For the text-containing cell, return its midpoint in [X, Y] coordinate format. 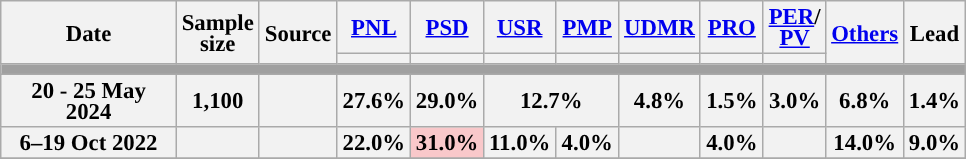
1.5% [732, 102]
Source [298, 32]
12.7% [552, 102]
29.0% [446, 102]
14.0% [865, 143]
UDMR [660, 28]
31.0% [446, 143]
1,100 [218, 102]
9.0% [935, 143]
PER/PV [794, 28]
USR [520, 28]
Others [865, 32]
PRO [732, 28]
6–19 Oct 2022 [89, 143]
PNL [374, 28]
Lead [935, 32]
20 - 25 May 2024 [89, 102]
27.6% [374, 102]
3.0% [794, 102]
Date [89, 32]
PSD [446, 28]
1.4% [935, 102]
22.0% [374, 143]
6.8% [865, 102]
11.0% [520, 143]
PMP [588, 28]
4.8% [660, 102]
Sample size [218, 32]
